Determine the (x, y) coordinate at the center of the cell enclosing the given text.  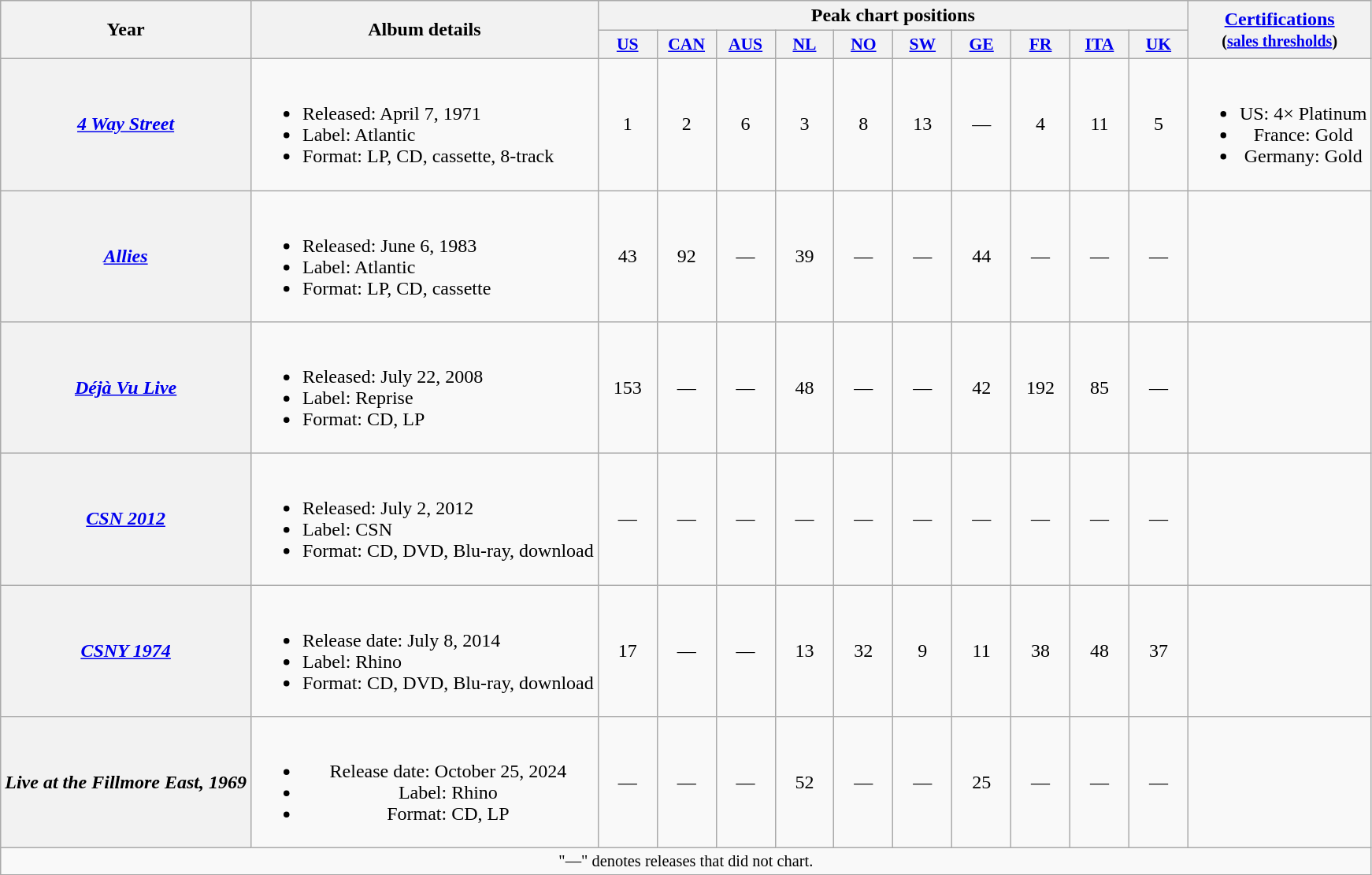
52 (805, 783)
Released: June 6, 1983Label: AtlanticFormat: LP, CD, cassette (424, 257)
Allies (126, 257)
4 (1041, 124)
Released: July 22, 2008Label: RepriseFormat: CD, LP (424, 387)
"—" denotes releases that did not chart. (686, 862)
43 (627, 257)
CAN (687, 45)
85 (1099, 387)
US (627, 45)
GE (981, 45)
UK (1158, 45)
25 (981, 783)
Live at the Fillmore East, 1969 (126, 783)
ITA (1099, 45)
SW (923, 45)
17 (627, 651)
4 Way Street (126, 124)
Album details (424, 30)
39 (805, 257)
Certifications(sales thresholds) (1279, 30)
153 (627, 387)
NL (805, 45)
US: 4× PlatinumFrance: GoldGermany: Gold (1279, 124)
FR (1041, 45)
32 (863, 651)
Release date: July 8, 2014Label: RhinoFormat: CD, DVD, Blu-ray, download (424, 651)
44 (981, 257)
AUS (745, 45)
2 (687, 124)
Peak chart positions (893, 16)
1 (627, 124)
6 (745, 124)
3 (805, 124)
192 (1041, 387)
Release date: October 25, 2024Label: RhinoFormat: CD, LP (424, 783)
CSNY 1974 (126, 651)
37 (1158, 651)
Released: July 2, 2012Label: CSNFormat: CD, DVD, Blu-ray, download (424, 520)
Déjà Vu Live (126, 387)
8 (863, 124)
NO (863, 45)
38 (1041, 651)
Released: April 7, 1971Label: AtlanticFormat: LP, CD, cassette, 8-track (424, 124)
42 (981, 387)
92 (687, 257)
Year (126, 30)
9 (923, 651)
CSN 2012 (126, 520)
5 (1158, 124)
